Scan for the cell matching the given text and deliver its (X, Y) coordinate at center. 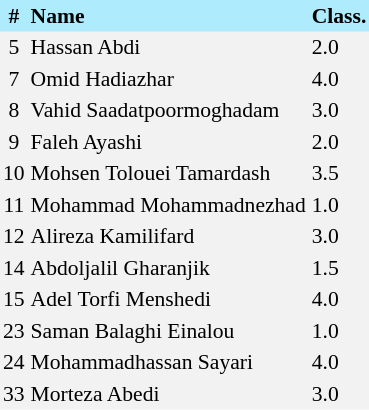
Alireza Kamilifard (168, 236)
Mohammad Mohammadnezhad (168, 205)
33 (14, 394)
Mohsen Tolouei Tamardash (168, 174)
Name (168, 16)
7 (14, 79)
12 (14, 236)
# (14, 16)
14 (14, 268)
Morteza Abedi (168, 394)
10 (14, 174)
5 (14, 48)
Hassan Abdi (168, 48)
Faleh Ayashi (168, 142)
Saman Balaghi Einalou (168, 331)
24 (14, 362)
Mohammadhassan Sayari (168, 362)
11 (14, 205)
15 (14, 300)
9 (14, 142)
Adel Torfi Menshedi (168, 300)
Vahid Saadatpoormoghadam (168, 110)
23 (14, 331)
Omid Hadiazhar (168, 79)
8 (14, 110)
Abdoljalil Gharanjik (168, 268)
